Provide the (x, y) coordinate of the cell's center where the given text is located.  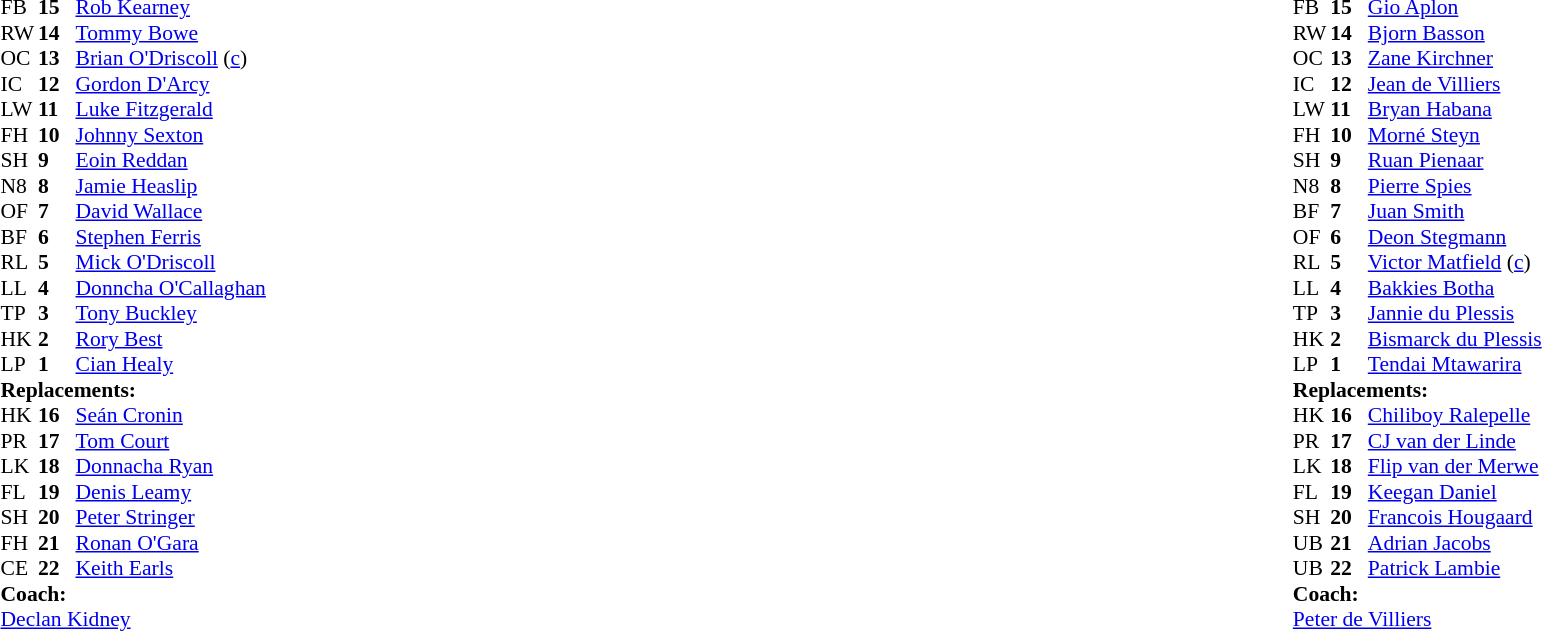
Seán Cronin (171, 415)
Stephen Ferris (171, 237)
Eoin Reddan (171, 161)
Patrick Lambie (1455, 569)
Tendai Mtawarira (1455, 365)
Donnacha Ryan (171, 467)
Zane Kirchner (1455, 59)
Bryan Habana (1455, 109)
Juan Smith (1455, 211)
Deon Stegmann (1455, 237)
CE (19, 569)
Peter Stringer (171, 517)
Denis Leamy (171, 492)
Gordon D'Arcy (171, 84)
Jean de Villiers (1455, 84)
Francois Hougaard (1455, 517)
Johnny Sexton (171, 135)
Tom Court (171, 441)
David Wallace (171, 211)
Bjorn Basson (1455, 33)
Keegan Daniel (1455, 492)
Morné Steyn (1455, 135)
Flip van der Merwe (1455, 467)
Ruan Pienaar (1455, 161)
Adrian Jacobs (1455, 543)
Bakkies Botha (1455, 288)
Victor Matfield (c) (1455, 263)
Brian O'Driscoll (c) (171, 59)
Luke Fitzgerald (171, 109)
Jamie Heaslip (171, 186)
CJ van der Linde (1455, 441)
Chiliboy Ralepelle (1455, 415)
Rory Best (171, 339)
Cian Healy (171, 365)
Keith Earls (171, 569)
Tony Buckley (171, 313)
Tommy Bowe (171, 33)
Pierre Spies (1455, 186)
Ronan O'Gara (171, 543)
Bismarck du Plessis (1455, 339)
Donncha O'Callaghan (171, 288)
Mick O'Driscoll (171, 263)
Jannie du Plessis (1455, 313)
